From the cell containing the given text, extract its center point as (x, y) coordinate. 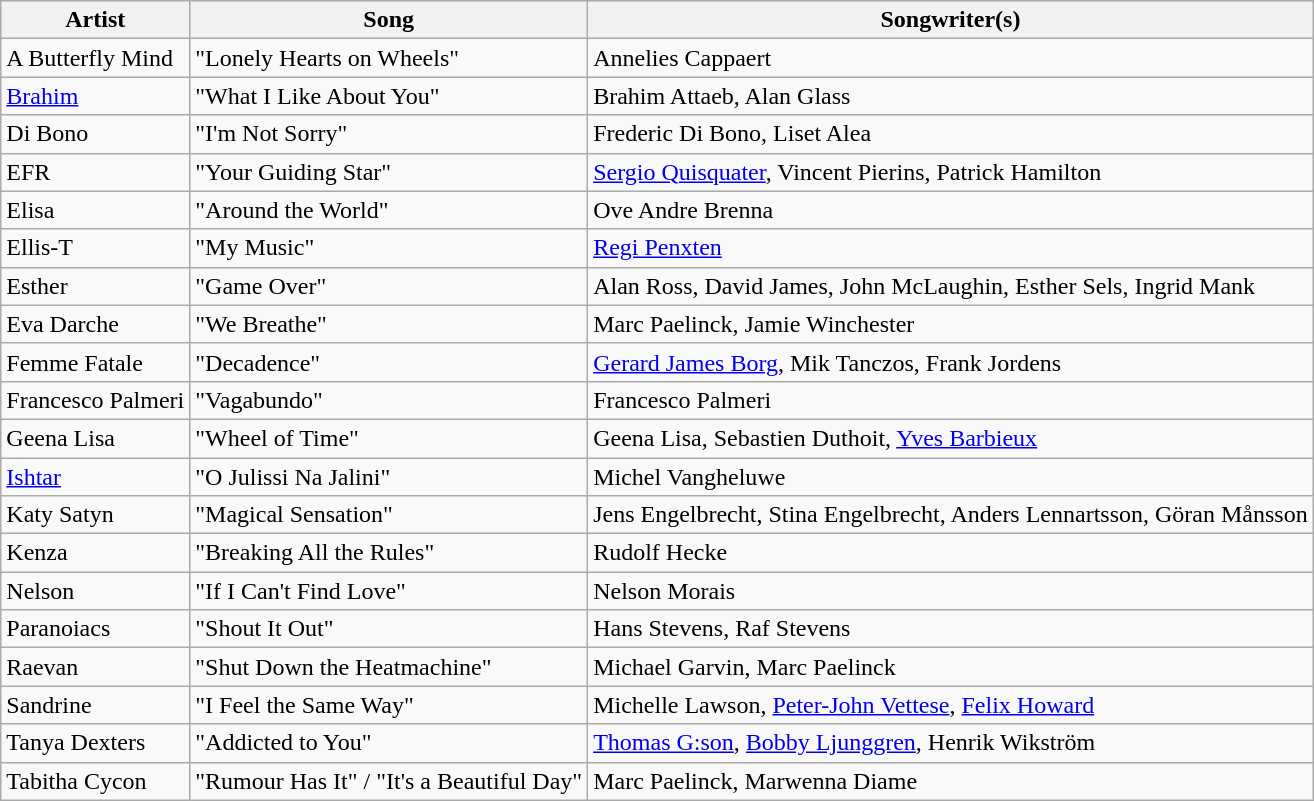
Rudolf Hecke (951, 553)
Brahim (96, 96)
Regi Penxten (951, 248)
Eva Darche (96, 324)
Hans Stevens, Raf Stevens (951, 629)
Alan Ross, David James, John McLaughin, Esther Sels, Ingrid Mank (951, 286)
"Your Guiding Star" (389, 172)
"Decadence" (389, 362)
Annelies Cappaert (951, 58)
Brahim Attaeb, Alan Glass (951, 96)
Ove Andre Brenna (951, 210)
Jens Engelbrecht, Stina Engelbrecht, Anders Lennartsson, Göran Månsson (951, 515)
Tabitha Cycon (96, 781)
Michel Vangheluwe (951, 477)
"My Music" (389, 248)
Geena Lisa, Sebastien Duthoit, Yves Barbieux (951, 438)
"Rumour Has It" / "It's a Beautiful Day" (389, 781)
Gerard James Borg, Mik Tanczos, Frank Jordens (951, 362)
Esther (96, 286)
Marc Paelinck, Jamie Winchester (951, 324)
Marc Paelinck, Marwenna Diame (951, 781)
"Vagabundo" (389, 400)
Michelle Lawson, Peter-John Vettese, Felix Howard (951, 705)
"Magical Sensation" (389, 515)
Ellis-T (96, 248)
"Lonely Hearts on Wheels" (389, 58)
Katy Satyn (96, 515)
Sandrine (96, 705)
"Addicted to You" (389, 743)
Femme Fatale (96, 362)
Frederic Di Bono, Liset Alea (951, 134)
Songwriter(s) (951, 20)
"Around the World" (389, 210)
Sergio Quisquater, Vincent Pierins, Patrick Hamilton (951, 172)
"We Breathe" (389, 324)
EFR (96, 172)
Song (389, 20)
Raevan (96, 667)
"I'm Not Sorry" (389, 134)
Elisa (96, 210)
Kenza (96, 553)
Artist (96, 20)
Ishtar (96, 477)
"Game Over" (389, 286)
Paranoiacs (96, 629)
"What I Like About You" (389, 96)
Nelson Morais (951, 591)
Di Bono (96, 134)
"I Feel the Same Way" (389, 705)
Michael Garvin, Marc Paelinck (951, 667)
Geena Lisa (96, 438)
"If I Can't Find Love" (389, 591)
"Shut Down the Heatmachine" (389, 667)
A Butterfly Mind (96, 58)
"O Julissi Na Jalini" (389, 477)
Nelson (96, 591)
"Breaking All the Rules" (389, 553)
"Shout It Out" (389, 629)
Tanya Dexters (96, 743)
Thomas G:son, Bobby Ljunggren, Henrik Wikström (951, 743)
"Wheel of Time" (389, 438)
